Return [x, y] of the center of cell containing provided text 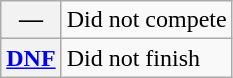
DNF [31, 58]
Did not compete [146, 20]
Did not finish [146, 58]
— [31, 20]
